Locate the cell with the specified text and output its [x, y] center coordinate. 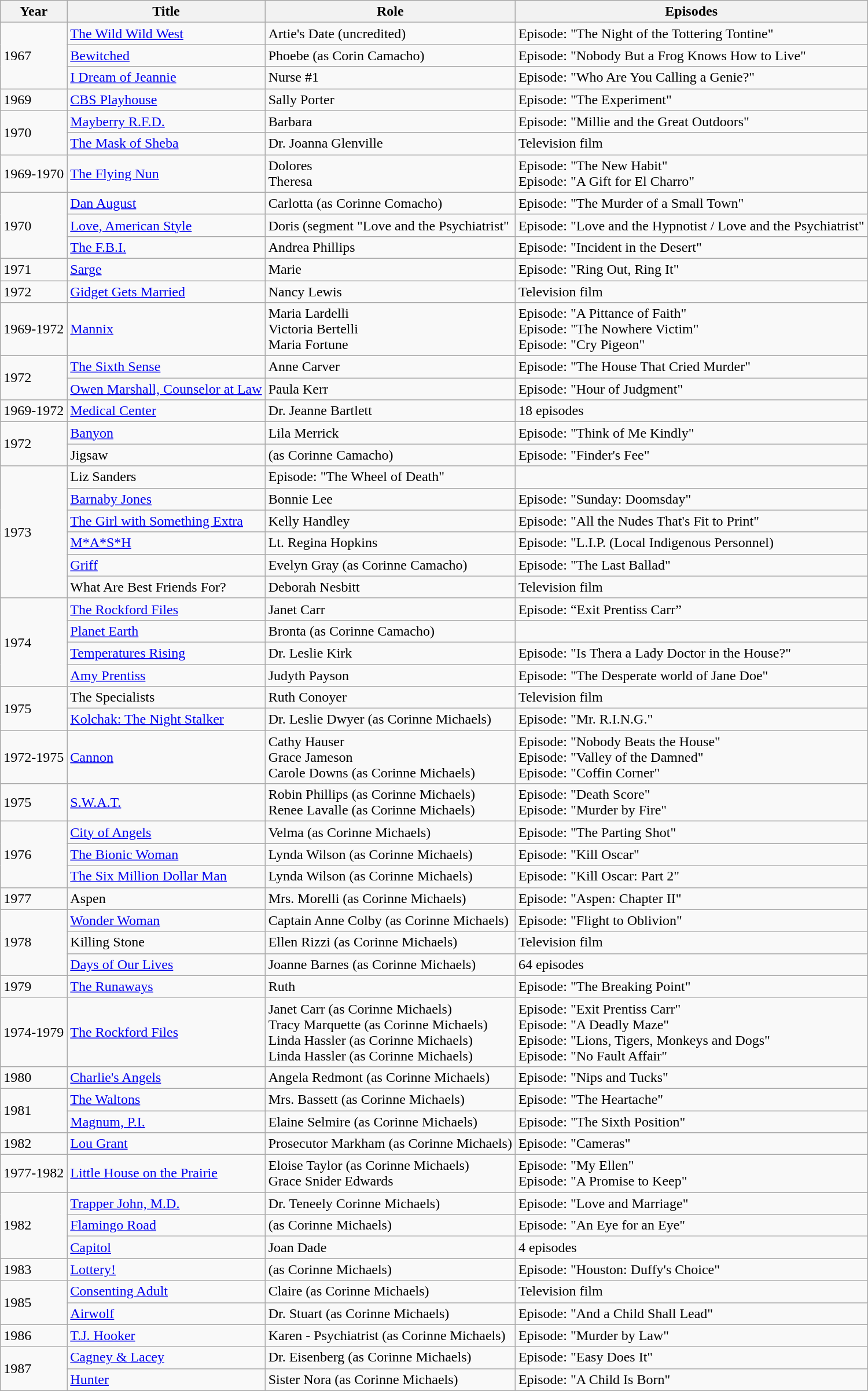
Andrea Phillips [390, 247]
1985 [34, 1302]
Velma (as Corinne Michaels) [390, 832]
Episode: "The Experiment" [691, 100]
Hunter [166, 1379]
4 episodes [691, 1247]
Episode: "Kill Oscar" [691, 854]
Episode: "Love and Marriage" [691, 1203]
The Flying Nun [166, 174]
Captain Anne Colby (as Corinne Michaels) [390, 920]
Episode: "All the Nudes That's Fit to Print" [691, 521]
Episode: "Flight to Oblivion" [691, 920]
Cannon [166, 757]
Episode: "A Child Is Born" [691, 1379]
Liz Sanders [166, 477]
Magnum, P.I. [166, 1121]
Bronta (as Corinne Camacho) [390, 631]
Episode: "The New Habit"Episode: "A Gift for El Charro" [691, 174]
The Six Million Dollar Man [166, 876]
Carlotta (as Corinne Comacho) [390, 203]
Aspen [166, 898]
What Are Best Friends For? [166, 587]
Doris (segment "Love and the Psychiatrist" [390, 225]
Joanne Barnes (as Corinne Michaels) [390, 964]
Owen Marshall, Counselor at Law [166, 389]
Episode: "An Eye for an Eye" [691, 1225]
1983 [34, 1269]
The Runaways [166, 986]
Episode: "Nips and Tucks" [691, 1077]
The Mask of Sheba [166, 144]
Consenting Adult [166, 1291]
T.J. Hooker [166, 1335]
Episode: "Love and the Hypnotist / Love and the Psychiatrist" [691, 225]
Barnaby Jones [166, 499]
Episode: "The House That Cried Murder" [691, 367]
Dr. Stuart (as Corinne Michaels) [390, 1313]
1967 [34, 56]
Episode: "The Night of the Tottering Tontine" [691, 34]
Barbara [390, 122]
The Wild Wild West [166, 34]
Episode: "Sunday: Doomsday" [691, 499]
Deborah Nesbitt [390, 587]
Episode: "The Desperate world of Jane Doe" [691, 676]
Sister Nora (as Corinne Michaels) [390, 1379]
1987 [34, 1368]
Artie's Date (uncredited) [390, 34]
Episode: “Exit Prentiss Carr” [691, 609]
Ruth [390, 986]
64 episodes [691, 964]
1981 [34, 1110]
Episode: "Exit Prentiss Carr"Episode: "A Deadly Maze"Episode: "Lions, Tigers, Monkeys and Dogs"Episode: "No Fault Affair" [691, 1032]
Episode: "Nobody Beats the House"Episode: "Valley of the Damned"Episode: "Coffin Corner" [691, 757]
Nurse #1 [390, 78]
Episode: "Think of Me Kindly" [691, 433]
Charlie's Angels [166, 1077]
Airwolf [166, 1313]
Episode: "Mr. R.I.N.G." [691, 720]
Medical Center [166, 411]
Cagney & Lacey [166, 1357]
Episode: "Cameras" [691, 1144]
Sally Porter [390, 100]
Dr. Eisenberg (as Corinne Michaels) [390, 1357]
Dr. Joanna Glenville [390, 144]
Episode: "The Breaking Point" [691, 986]
1969 [34, 100]
Kelly Handley [390, 521]
S.W.A.T. [166, 802]
Little House on the Prairie [166, 1174]
I Dream of Jeannie [166, 78]
Year [34, 12]
Role [390, 12]
Gidget Gets Married [166, 291]
Episode: "The Parting Shot" [691, 832]
1974-1979 [34, 1032]
1976 [34, 854]
M*A*S*H [166, 543]
The Specialists [166, 698]
The F.B.I. [166, 247]
Kolchak: The Night Stalker [166, 720]
1979 [34, 986]
Episode: "A Pittance of Faith"Episode: "The Nowhere Victim"Episode: "Cry Pigeon" [691, 329]
Episode: "Is Thera a Lady Doctor in the House?" [691, 653]
Dr. Leslie Kirk [390, 653]
Mayberry R.F.D. [166, 122]
Paula Kerr [390, 389]
Episode: "Hour of Judgment" [691, 389]
Elaine Selmire (as Corinne Michaels) [390, 1121]
Episode: "The Heartache" [691, 1099]
Temperatures Rising [166, 653]
City of Angels [166, 832]
Dan August [166, 203]
Capitol [166, 1247]
1980 [34, 1077]
Amy Prentiss [166, 676]
Episodes [691, 12]
Episode: "The Wheel of Death" [390, 477]
Mannix [166, 329]
Banyon [166, 433]
The Girl with Something Extra [166, 521]
Episode: "Millie and the Great Outdoors" [691, 122]
1978 [34, 942]
1972-1975 [34, 757]
1973 [34, 532]
Episode: "The Sixth Position" [691, 1121]
1977-1982 [34, 1174]
Episode: "L.I.P. (Local Indigenous Personnel) [691, 543]
Prosecutor Markham (as Corinne Michaels) [390, 1144]
Robin Phillips (as Corinne Michaels)Renee Lavalle (as Corinne Michaels) [390, 802]
Episode: "The Murder of a Small Town" [691, 203]
Bonnie Lee [390, 499]
Claire (as Corinne Michaels) [390, 1291]
Nancy Lewis [390, 291]
Ruth Conoyer [390, 698]
CBS Playhouse [166, 100]
1986 [34, 1335]
Evelyn Gray (as Corinne Camacho) [390, 565]
Episode: "Houston: Duffy's Choice" [691, 1269]
Title [166, 12]
Dr. Leslie Dwyer (as Corinne Michaels) [390, 720]
Episode: "Death Score"Episode: "Murder by Fire" [691, 802]
Janet Carr (as Corinne Michaels)Tracy Marquette (as Corinne Michaels)Linda Hassler (as Corinne Michaels)Linda Hassler (as Corinne Michaels) [390, 1032]
Joan Dade [390, 1247]
Jigsaw [166, 455]
Episode: "Murder by Law" [691, 1335]
The Bionic Woman [166, 854]
Planet Earth [166, 631]
Judyth Payson [390, 676]
(as Corinne Camacho) [390, 455]
Days of Our Lives [166, 964]
Phoebe (as Corin Camacho) [390, 56]
Lila Merrick [390, 433]
Eloise Taylor (as Corinne Michaels)Grace Snider Edwards [390, 1174]
Karen - Psychiatrist (as Corinne Michaels) [390, 1335]
Dr. Teneely Corinne Michaels) [390, 1203]
The Waltons [166, 1099]
Flamingo Road [166, 1225]
Love, American Style [166, 225]
Episode: "Aspen: Chapter II" [691, 898]
Ellen Rizzi (as Corinne Michaels) [390, 942]
Lou Grant [166, 1144]
Angela Redmont (as Corinne Michaels) [390, 1077]
Griff [166, 565]
1969-1970 [34, 174]
Episode: "And a Child Shall Lead" [691, 1313]
Janet Carr [390, 609]
Dr. Jeanne Bartlett [390, 411]
Mrs. Bassett (as Corinne Michaels) [390, 1099]
Episode: "The Last Ballad" [691, 565]
Marie [390, 269]
Episode: "My Ellen"Episode: "A Promise to Keep" [691, 1174]
18 episodes [691, 411]
1971 [34, 269]
Episode: "Ring Out, Ring It" [691, 269]
Episode: "Incident in the Desert" [691, 247]
Cathy HauserGrace JamesonCarole Downs (as Corinne Michaels) [390, 757]
Bewitched [166, 56]
1977 [34, 898]
Maria LardelliVictoria BertelliMaria Fortune [390, 329]
Episode: "Kill Oscar: Part 2" [691, 876]
The Sixth Sense [166, 367]
Lt. Regina Hopkins [390, 543]
Mrs. Morelli (as Corinne Michaels) [390, 898]
1974 [34, 642]
Lottery! [166, 1269]
Trapper John, M.D. [166, 1203]
DoloresTheresa [390, 174]
Wonder Woman [166, 920]
Episode: "Easy Does It" [691, 1357]
Episode: "Nobody But a Frog Knows How to Live" [691, 56]
Episode: "Finder's Fee" [691, 455]
Episode: "Who Are You Calling a Genie?" [691, 78]
Killing Stone [166, 942]
Sarge [166, 269]
Anne Carver [390, 367]
